Determine the [x, y] coordinate at the center of the cell enclosing the given text.  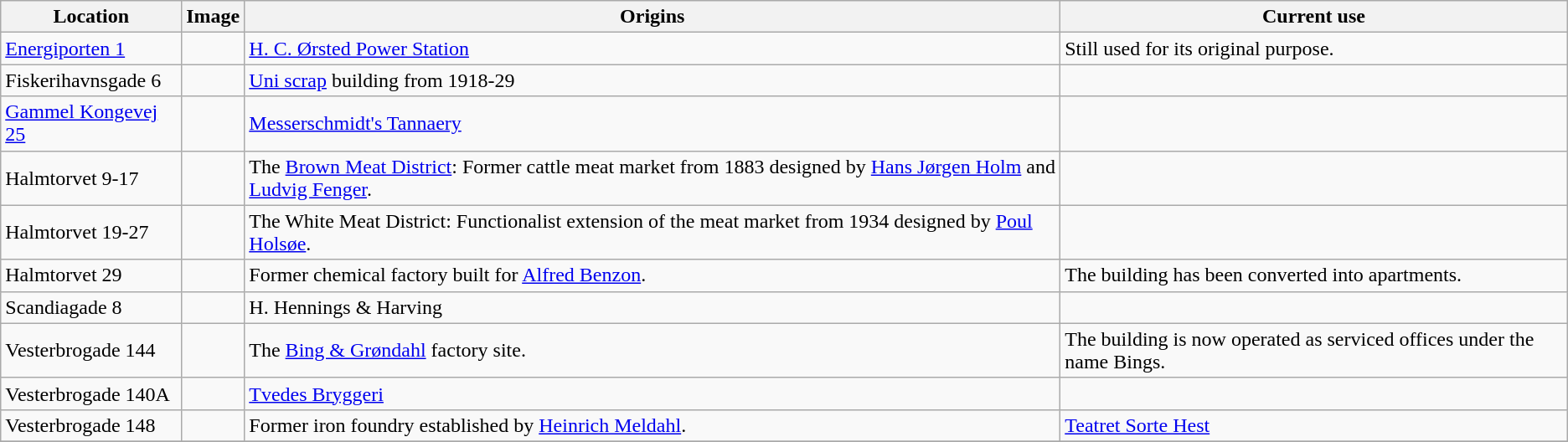
The Brown Meat District: Former cattle meat market from 1883 designed by Hans Jørgen Holm and Ludvig Fenger. [652, 177]
Halmtorvet 9-17 [91, 177]
The building has been converted into apartments. [1314, 275]
Still used for its original purpose. [1314, 49]
Tvedes Bryggeri [652, 393]
Halmtorvet 19-27 [91, 233]
Uni scrap building from 1918-29 [652, 80]
Halmtorvet 29 [91, 275]
Energiporten 1 [91, 49]
The White Meat District: Functionalist extension of the meat market from 1934 designed by Poul Holsøe. [652, 233]
Gammel Kongevej 25 [91, 124]
Location [91, 17]
Former iron foundry established by Heinrich Meldahl. [652, 425]
Vesterbrogade 140A [91, 393]
Image [213, 17]
Vesterbrogade 148 [91, 425]
H. C. Ørsted Power Station [652, 49]
The building is now operated as serviced offices under the name Bings. [1314, 350]
Vesterbrogade 144 [91, 350]
The Bing & Grøndahl factory site. [652, 350]
Origins [652, 17]
Former chemical factory built for Alfred Benzon. [652, 275]
Messerschmidt's Tannaery [652, 124]
Current use [1314, 17]
H. Hennings & Harving [652, 307]
Fiskerihavnsgade 6 [91, 80]
Teatret Sorte Hest [1314, 425]
Scandiagade 8 [91, 307]
